Find where the given text appears and provide that cell's center as (X, Y) coordinate. 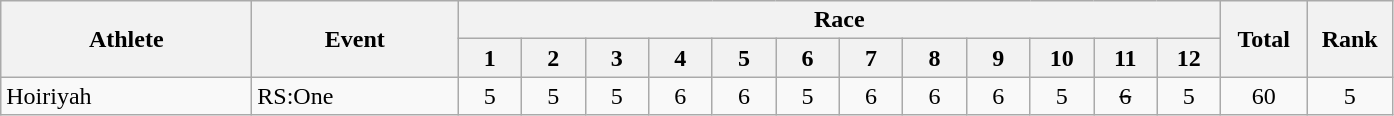
11 (1126, 58)
4 (681, 58)
Athlete (126, 39)
7 (871, 58)
Race (840, 20)
9 (998, 58)
RS:One (355, 96)
10 (1062, 58)
3 (617, 58)
60 (1264, 96)
Hoiriyah (126, 96)
1 (490, 58)
Event (355, 39)
8 (935, 58)
Total (1264, 39)
12 (1189, 58)
2 (553, 58)
Rank (1350, 39)
